Scan for the cell matching the given text and deliver its [X, Y] coordinate at center. 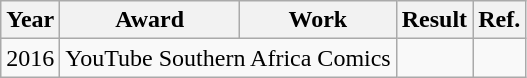
Work [318, 20]
2016 [30, 58]
Ref. [500, 20]
Year [30, 20]
YouTube Southern Africa Comics [228, 58]
Result [434, 20]
Award [150, 20]
